Capture the cell that displays the provided text and extract its [x, y] central coordinate. 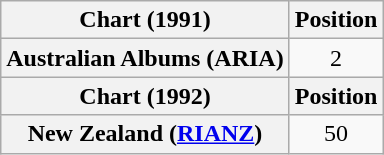
New Zealand (RIANZ) [145, 134]
Chart (1992) [145, 96]
Australian Albums (ARIA) [145, 58]
50 [336, 134]
2 [336, 58]
Chart (1991) [145, 20]
